Pinpoint the cell where the given text exists, returning its [X, Y] midpoint coordinate. 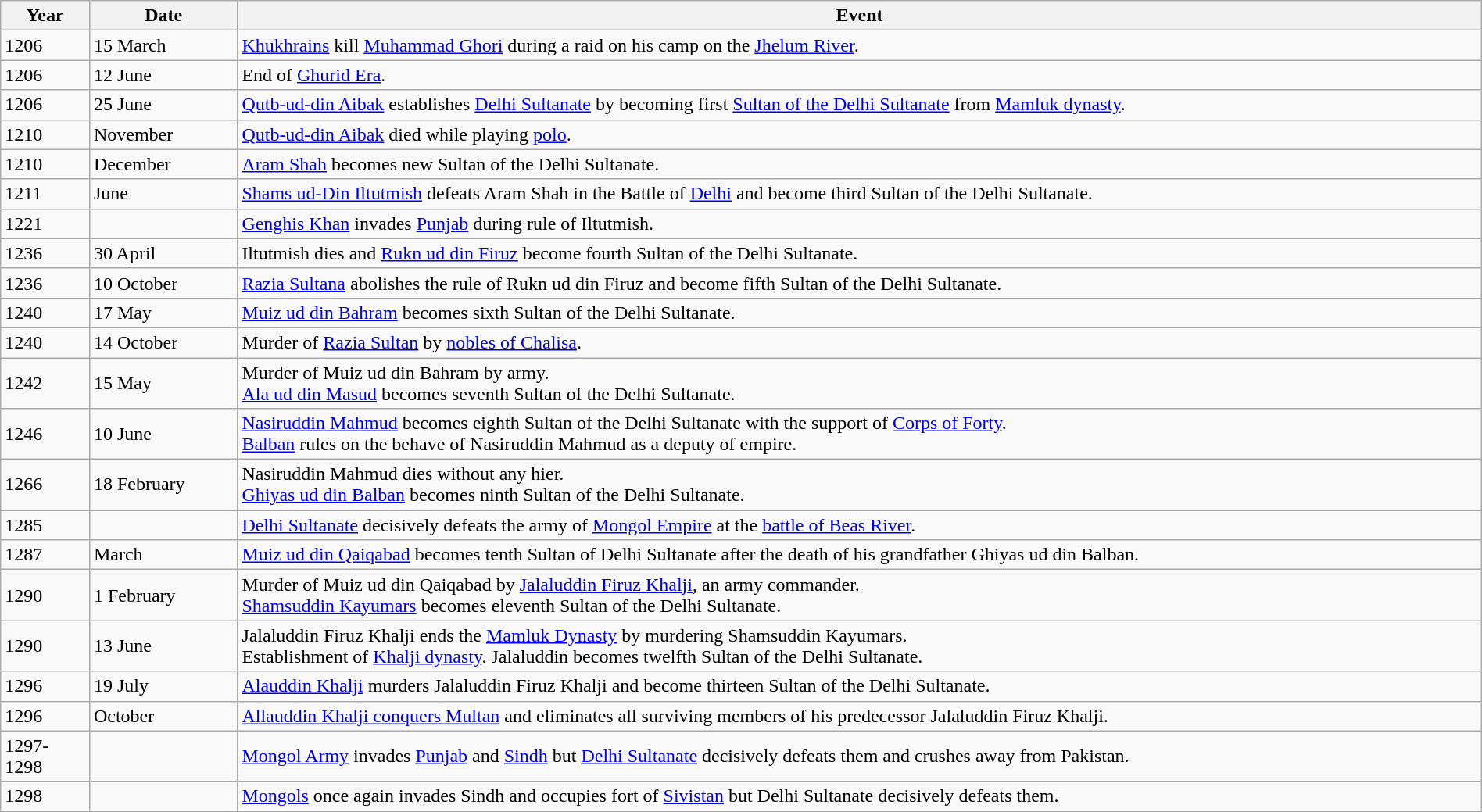
1298 [45, 796]
Delhi Sultanate decisively defeats the army of Mongol Empire at the battle of Beas River. [860, 525]
19 July [163, 686]
14 October [163, 342]
15 May [163, 383]
Murder of Razia Sultan by nobles of Chalisa. [860, 342]
Mongols once again invades Sindh and occupies fort of Sivistan but Delhi Sultanate decisively defeats them. [860, 796]
Razia Sultana abolishes the rule of Rukn ud din Firuz and become fifth Sultan of the Delhi Sultanate. [860, 283]
Date [163, 16]
1285 [45, 525]
1221 [45, 224]
1297-1298 [45, 757]
Nasiruddin Mahmud dies without any hier.Ghiyas ud din Balban becomes ninth Sultan of the Delhi Sultanate. [860, 485]
Shams ud-Din Iltutmish defeats Aram Shah in the Battle of Delhi and become third Sultan of the Delhi Sultanate. [860, 194]
Mongol Army invades Punjab and Sindh but Delhi Sultanate decisively defeats them and crushes away from Pakistan. [860, 757]
October [163, 716]
March [163, 555]
12 June [163, 75]
10 October [163, 283]
End of Ghurid Era. [860, 75]
December [163, 164]
10 June [163, 435]
Alauddin Khalji murders Jalaluddin Firuz Khalji and become thirteen Sultan of the Delhi Sultanate. [860, 686]
Murder of Muiz ud din Qaiqabad by Jalaluddin Firuz Khalji, an army commander.Shamsuddin Kayumars becomes eleventh Sultan of the Delhi Sultanate. [860, 596]
18 February [163, 485]
Event [860, 16]
Muiz ud din Bahram becomes sixth Sultan of the Delhi Sultanate. [860, 313]
1266 [45, 485]
1246 [45, 435]
15 March [163, 45]
Iltutmish dies and Rukn ud din Firuz become fourth Sultan of the Delhi Sultanate. [860, 253]
Allauddin Khalji conquers Multan and eliminates all surviving members of his predecessor Jalaluddin Firuz Khalji. [860, 716]
Muiz ud din Qaiqabad becomes tenth Sultan of Delhi Sultanate after the death of his grandfather Ghiyas ud din Balban. [860, 555]
Qutb-ud-din Aibak died while playing polo. [860, 134]
Year [45, 16]
Genghis Khan invades Punjab during rule of Iltutmish. [860, 224]
Qutb-ud-din Aibak establishes Delhi Sultanate by becoming first Sultan of the Delhi Sultanate from Mamluk dynasty. [860, 105]
13 June [163, 646]
17 May [163, 313]
1287 [45, 555]
Aram Shah becomes new Sultan of the Delhi Sultanate. [860, 164]
November [163, 134]
1 February [163, 596]
Murder of Muiz ud din Bahram by army.Ala ud din Masud becomes seventh Sultan of the Delhi Sultanate. [860, 383]
June [163, 194]
30 April [163, 253]
25 June [163, 105]
1211 [45, 194]
1242 [45, 383]
Khukhrains kill Muhammad Ghori during a raid on his camp on the Jhelum River. [860, 45]
